Determine the [x, y] coordinate at the center of the cell enclosing the given text.  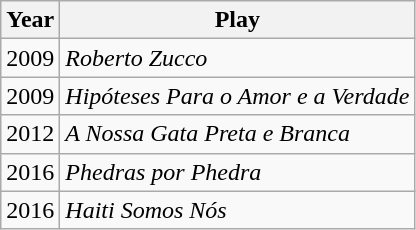
Hipóteses Para o Amor e a Verdade [238, 96]
Roberto Zucco [238, 58]
Year [30, 20]
2012 [30, 134]
Phedras por Phedra [238, 172]
A Nossa Gata Preta e Branca [238, 134]
Play [238, 20]
Haiti Somos Nós [238, 210]
